Determine the (X, Y) coordinate at the center of the cell enclosing the given text.  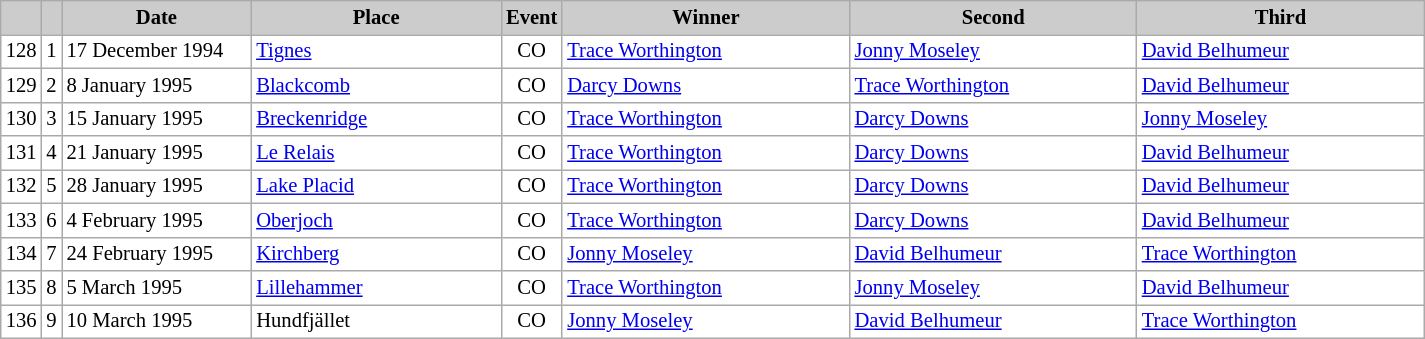
4 (51, 153)
8 (51, 287)
15 January 1995 (157, 119)
Date (157, 17)
10 March 1995 (157, 321)
Third (1280, 17)
134 (22, 254)
24 February 1995 (157, 254)
5 March 1995 (157, 287)
133 (22, 220)
9 (51, 321)
4 February 1995 (157, 220)
Place (376, 17)
Le Relais (376, 153)
21 January 1995 (157, 153)
129 (22, 85)
Hundfjället (376, 321)
128 (22, 51)
130 (22, 119)
Second (994, 17)
Winner (706, 17)
Lake Placid (376, 186)
135 (22, 287)
2 (51, 85)
Oberjoch (376, 220)
1 (51, 51)
5 (51, 186)
28 January 1995 (157, 186)
132 (22, 186)
Blackcomb (376, 85)
17 December 1994 (157, 51)
Breckenridge (376, 119)
7 (51, 254)
Kirchberg (376, 254)
136 (22, 321)
Tignes (376, 51)
Lillehammer (376, 287)
8 January 1995 (157, 85)
6 (51, 220)
131 (22, 153)
Event (532, 17)
3 (51, 119)
